Determine the (x, y) coordinate at the center of the cell enclosing the given text.  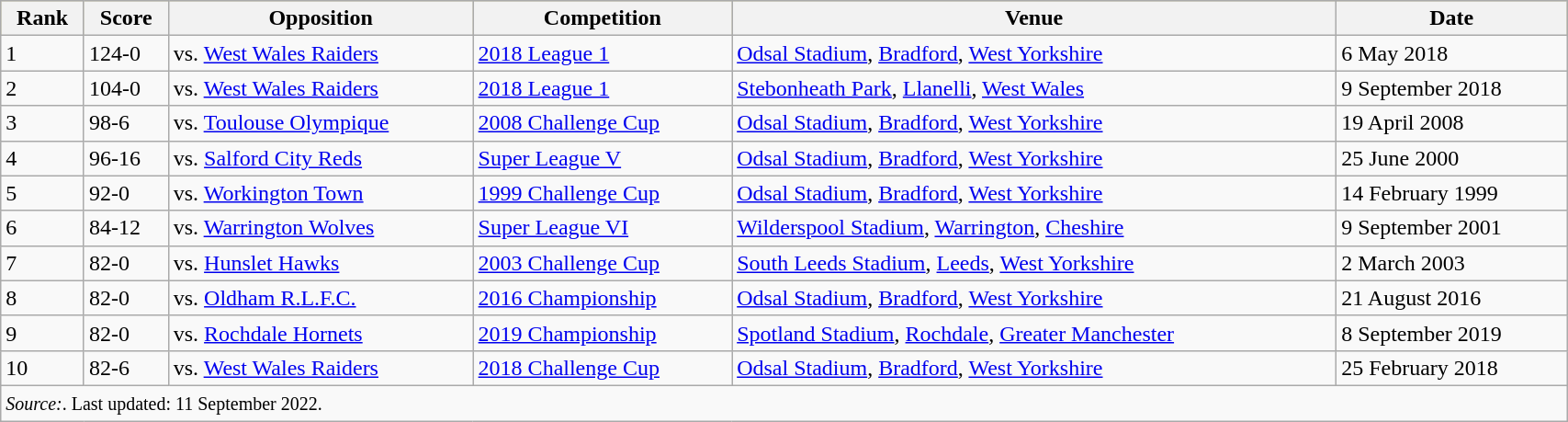
vs. Warrington Wolves (321, 228)
4 (42, 158)
1999 Challenge Cup (603, 193)
Rank (42, 18)
6 (42, 228)
104-0 (126, 88)
Competition (603, 18)
2016 Championship (603, 298)
2 (42, 88)
Spotland Stadium, Rochdale, Greater Manchester (1034, 333)
10 (42, 368)
8 September 2019 (1451, 333)
Score (126, 18)
124-0 (126, 53)
2008 Challenge Cup (603, 123)
vs. Toulouse Olympique (321, 123)
82-6 (126, 368)
1 (42, 53)
8 (42, 298)
98-6 (126, 123)
Super League VI (603, 228)
Super League V (603, 158)
vs. Rochdale Hornets (321, 333)
Wilderspool Stadium, Warrington, Cheshire (1034, 228)
2 March 2003 (1451, 263)
Opposition (321, 18)
7 (42, 263)
vs. Workington Town (321, 193)
vs. Hunslet Hawks (321, 263)
Date (1451, 18)
Source:. Last updated: 11 September 2022. (784, 403)
6 May 2018 (1451, 53)
96-16 (126, 158)
2019 Championship (603, 333)
9 (42, 333)
84-12 (126, 228)
2003 Challenge Cup (603, 263)
South Leeds Stadium, Leeds, West Yorkshire (1034, 263)
5 (42, 193)
vs. Salford City Reds (321, 158)
9 September 2018 (1451, 88)
92-0 (126, 193)
25 February 2018 (1451, 368)
vs. Oldham R.L.F.C. (321, 298)
2018 Challenge Cup (603, 368)
Venue (1034, 18)
Stebonheath Park, Llanelli, West Wales (1034, 88)
14 February 1999 (1451, 193)
21 August 2016 (1451, 298)
9 September 2001 (1451, 228)
3 (42, 123)
25 June 2000 (1451, 158)
19 April 2008 (1451, 123)
